Provide the [x, y] coordinate of the cell's center where the given text is located.  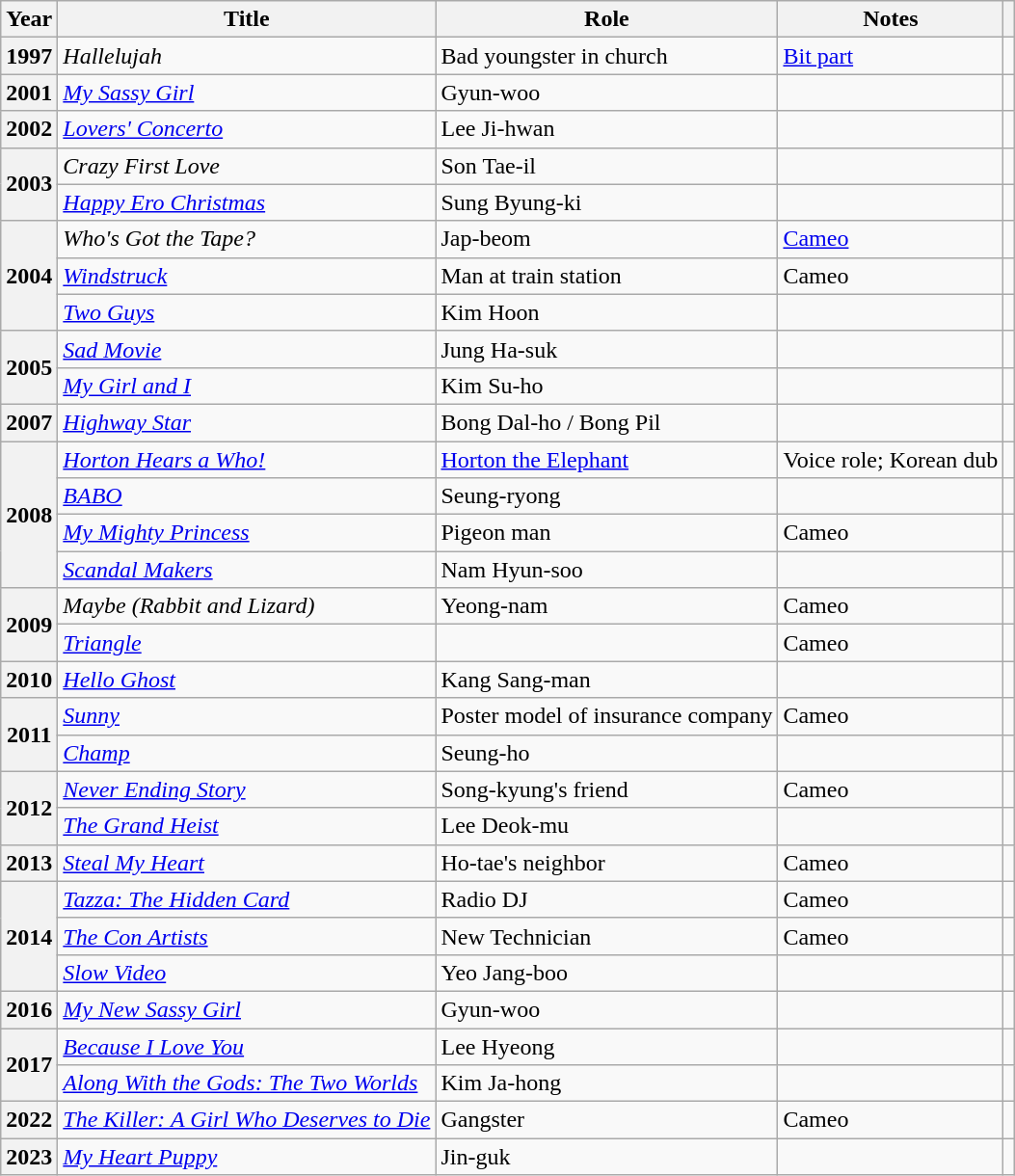
Bong Dal-ho / Bong Pil [607, 422]
2005 [29, 367]
Sunny [247, 716]
2010 [29, 680]
Seung-ho [607, 753]
Role [607, 19]
Tazza: The Hidden Card [247, 899]
Bit part [891, 56]
The Killer: A Girl Who Deserves to Die [247, 1120]
2008 [29, 515]
Pigeon man [607, 533]
2001 [29, 93]
Notes [891, 19]
Year [29, 19]
Son Tae-il [607, 166]
Steal My Heart [247, 863]
The Con Artists [247, 936]
Never Ending Story [247, 789]
Yeo Jang-boo [607, 973]
Voice role; Korean dub [891, 460]
Two Guys [247, 312]
Jung Ha-suk [607, 349]
Highway Star [247, 422]
Champ [247, 753]
Song-kyung's friend [607, 789]
My Mighty Princess [247, 533]
Lee Hyeong [607, 1046]
Sad Movie [247, 349]
Scandal Makers [247, 570]
Kang Sang-man [607, 680]
Kim Hoon [607, 312]
Slow Video [247, 973]
Triangle [247, 643]
Because I Love You [247, 1046]
Title [247, 19]
Ho-tae's neighbor [607, 863]
Kim Su-ho [607, 386]
Along With the Gods: The Two Worlds [247, 1083]
Jin-guk [607, 1157]
2016 [29, 1009]
Hallelujah [247, 56]
2011 [29, 735]
2017 [29, 1064]
2002 [29, 129]
Bad youngster in church [607, 56]
2007 [29, 422]
Lee Deok-mu [607, 826]
Kim Ja-hong [607, 1083]
Who's Got the Tape? [247, 239]
Radio DJ [607, 899]
The Grand Heist [247, 826]
Jap-beom [607, 239]
New Technician [607, 936]
2004 [29, 276]
Lovers' Concerto [247, 129]
Hello Ghost [247, 680]
2009 [29, 625]
Sung Byung-ki [607, 202]
My Sassy Girl [247, 93]
BABO [247, 496]
Horton the Elephant [607, 460]
Man at train station [607, 276]
Gangster [607, 1120]
2003 [29, 184]
2013 [29, 863]
2014 [29, 936]
Lee Ji-hwan [607, 129]
Yeong-nam [607, 606]
Happy Ero Christmas [247, 202]
Nam Hyun-soo [607, 570]
My Girl and I [247, 386]
Horton Hears a Who! [247, 460]
1997 [29, 56]
My Heart Puppy [247, 1157]
2012 [29, 808]
2023 [29, 1157]
Maybe (Rabbit and Lizard) [247, 606]
Poster model of insurance company [607, 716]
My New Sassy Girl [247, 1009]
Seung-ryong [607, 496]
Windstruck [247, 276]
Crazy First Love [247, 166]
2022 [29, 1120]
